Return (x, y) of the center of cell containing provided text 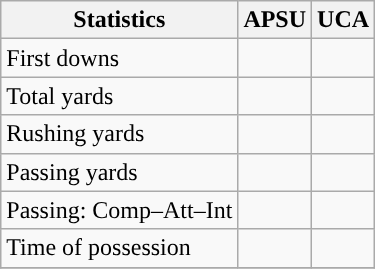
Passing yards (120, 172)
Statistics (120, 20)
Time of possession (120, 248)
APSU (275, 20)
UCA (344, 20)
First downs (120, 58)
Total yards (120, 96)
Rushing yards (120, 134)
Passing: Comp–Att–Int (120, 210)
